Search for the cell housing the specified text and yield its (x, y) center coordinate. 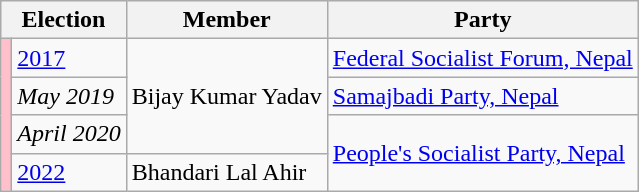
Bijay Kumar Yadav (226, 96)
Member (226, 20)
Federal Socialist Forum, Nepal (482, 58)
People's Socialist Party, Nepal (482, 153)
2022 (69, 172)
Election (64, 20)
April 2020 (69, 134)
Bhandari Lal Ahir (226, 172)
May 2019 (69, 96)
Party (482, 20)
2017 (69, 58)
Samajbadi Party, Nepal (482, 96)
